Find where the given text appears and provide that cell's center as (x, y) coordinate. 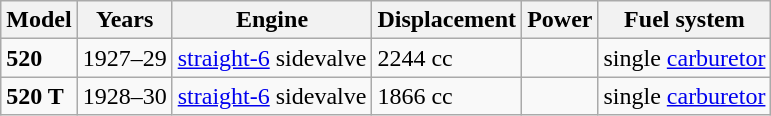
Years (124, 20)
2244 cc (447, 58)
Engine (272, 20)
1866 cc (447, 96)
1928–30 (124, 96)
Displacement (447, 20)
1927–29 (124, 58)
520 (39, 58)
Model (39, 20)
520 T (39, 96)
Power (560, 20)
Fuel system (684, 20)
